Determine the [x, y] coordinate at the center of the cell enclosing the given text.  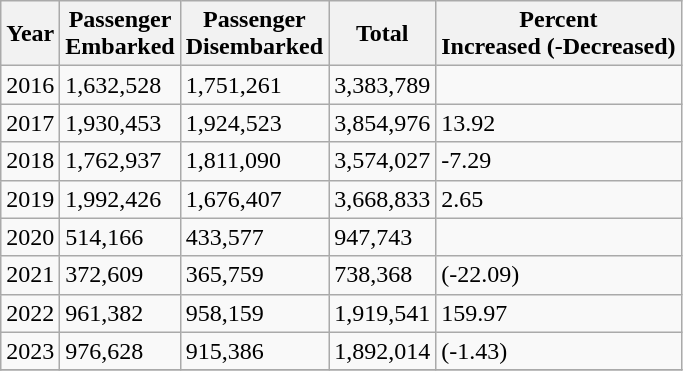
159.97 [558, 313]
372,609 [120, 275]
1,930,453 [120, 123]
915,386 [254, 351]
2017 [30, 123]
3,854,976 [382, 123]
2023 [30, 351]
Year [30, 34]
976,628 [120, 351]
PassengerEmbarked [120, 34]
1,676,407 [254, 199]
365,759 [254, 275]
2021 [30, 275]
738,368 [382, 275]
2016 [30, 85]
1,762,937 [120, 161]
2018 [30, 161]
(-22.09) [558, 275]
2.65 [558, 199]
-7.29 [558, 161]
1,919,541 [382, 313]
3,383,789 [382, 85]
1,632,528 [120, 85]
Total [382, 34]
(-1.43) [558, 351]
433,577 [254, 237]
1,992,426 [120, 199]
1,924,523 [254, 123]
PassengerDisembarked [254, 34]
13.92 [558, 123]
947,743 [382, 237]
2020 [30, 237]
1,751,261 [254, 85]
961,382 [120, 313]
PercentIncreased (-Decreased) [558, 34]
3,574,027 [382, 161]
1,892,014 [382, 351]
2022 [30, 313]
1,811,090 [254, 161]
514,166 [120, 237]
958,159 [254, 313]
2019 [30, 199]
3,668,833 [382, 199]
